Search for the cell housing the specified text and yield its (X, Y) center coordinate. 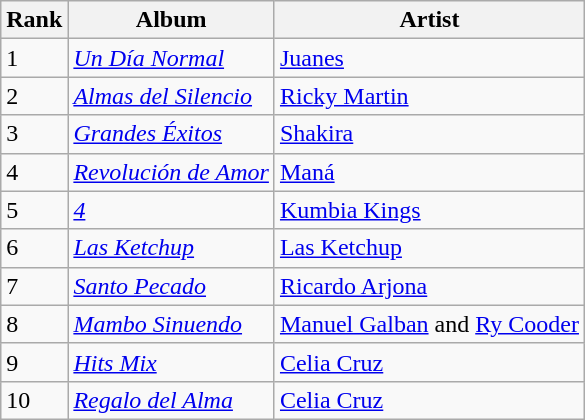
1 (34, 58)
Manuel Galban and Ry Cooder (429, 324)
9 (34, 362)
10 (34, 400)
3 (34, 134)
Artist (429, 20)
Grandes Éxitos (172, 134)
Maná (429, 172)
2 (34, 96)
Almas del Silencio (172, 96)
7 (34, 286)
Shakira (429, 134)
Rank (34, 20)
Juanes (429, 58)
6 (34, 248)
Regalo del Alma (172, 400)
Album (172, 20)
5 (34, 210)
Ricky Martin (429, 96)
Ricardo Arjona (429, 286)
Santo Pecado (172, 286)
Un Día Normal (172, 58)
Revolución de Amor (172, 172)
Hits Mix (172, 362)
8 (34, 324)
Kumbia Kings (429, 210)
Mambo Sinuendo (172, 324)
